Return the [X, Y] coordinate for the center point of the cell that contains the specified text.  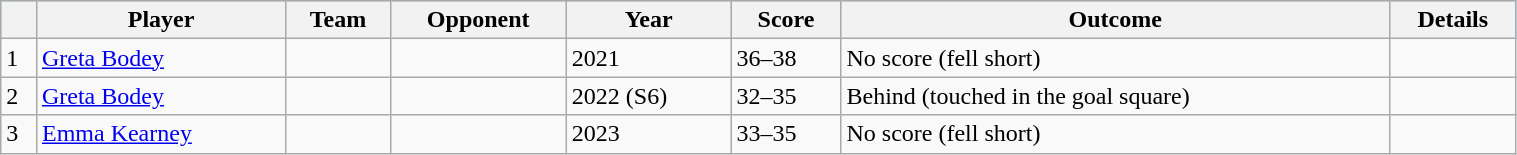
3 [19, 134]
Player [160, 20]
2022 (S6) [648, 96]
2 [19, 96]
33–35 [786, 134]
2023 [648, 134]
Team [338, 20]
32–35 [786, 96]
Outcome [1115, 20]
2021 [648, 58]
Opponent [478, 20]
1 [19, 58]
Details [1452, 20]
36–38 [786, 58]
Emma Kearney [160, 134]
Year [648, 20]
Score [786, 20]
Behind (touched in the goal square) [1115, 96]
